Return [X, Y] of the center of cell containing provided text 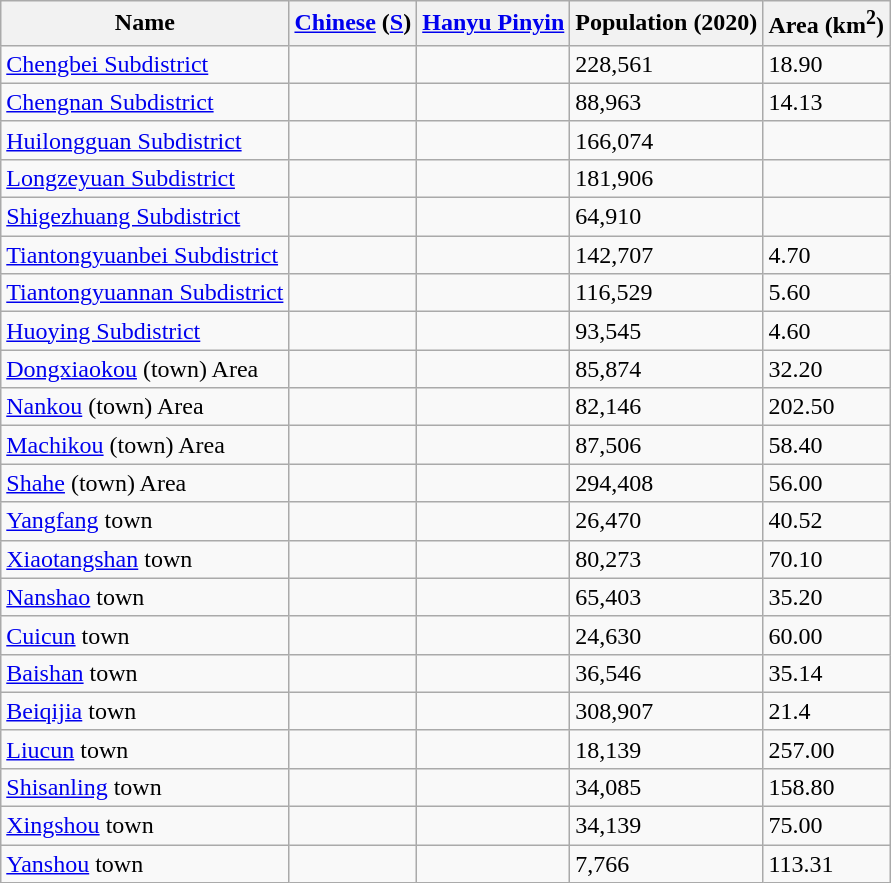
Huoying Subdistrict [145, 331]
35.14 [826, 673]
Hanyu Pinyin [494, 24]
Shisanling town [145, 787]
257.00 [826, 749]
Area (km2) [826, 24]
21.4 [826, 711]
Liucun town [145, 749]
58.40 [826, 445]
24,630 [666, 635]
113.31 [826, 864]
Cuicun town [145, 635]
65,403 [666, 597]
5.60 [826, 293]
Tiantongyuanbei Subdistrict [145, 255]
18.90 [826, 64]
7,766 [666, 864]
228,561 [666, 64]
75.00 [826, 826]
80,273 [666, 559]
60.00 [826, 635]
18,139 [666, 749]
4.70 [826, 255]
85,874 [666, 369]
Name [145, 24]
Nanshao town [145, 597]
56.00 [826, 483]
116,529 [666, 293]
Chinese (S) [353, 24]
Xiaotangshan town [145, 559]
142,707 [666, 255]
32.20 [826, 369]
181,906 [666, 178]
35.20 [826, 597]
36,546 [666, 673]
Xingshou town [145, 826]
Beiqijia town [145, 711]
Chengbei Subdistrict [145, 64]
14.13 [826, 102]
93,545 [666, 331]
Population (2020) [666, 24]
64,910 [666, 217]
Shahe (town) Area [145, 483]
34,085 [666, 787]
202.50 [826, 407]
Dongxiaokou (town) Area [145, 369]
166,074 [666, 140]
Shigezhuang Subdistrict [145, 217]
Machikou (town) Area [145, 445]
Yangfang town [145, 521]
Nankou (town) Area [145, 407]
87,506 [666, 445]
Chengnan Subdistrict [145, 102]
Huilongguan Subdistrict [145, 140]
158.80 [826, 787]
40.52 [826, 521]
Tiantongyuannan Subdistrict [145, 293]
34,139 [666, 826]
88,963 [666, 102]
26,470 [666, 521]
308,907 [666, 711]
Baishan town [145, 673]
294,408 [666, 483]
Longzeyuan Subdistrict [145, 178]
Yanshou town [145, 864]
4.60 [826, 331]
82,146 [666, 407]
70.10 [826, 559]
